Extract the [x, y] coordinate from the center of the cell holding the provided text.  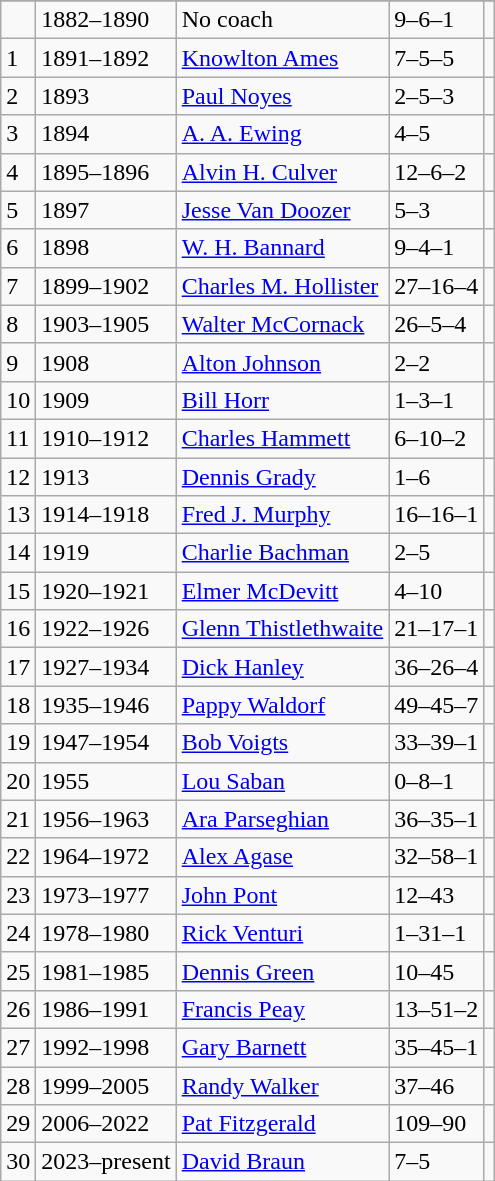
1–3–1 [436, 400]
26–5–4 [436, 324]
28 [18, 1085]
22 [18, 857]
A. A. Ewing [282, 134]
No coach [282, 20]
1973–1977 [106, 895]
49–45–7 [436, 705]
6 [18, 248]
20 [18, 781]
Dick Hanley [282, 667]
30 [18, 1162]
19 [18, 743]
1914–1918 [106, 515]
Lou Saban [282, 781]
10 [18, 400]
1986–1991 [106, 1009]
24 [18, 933]
Gary Barnett [282, 1047]
12–43 [436, 895]
1981–1985 [106, 971]
1891–1892 [106, 58]
2023–present [106, 1162]
Charles Hammett [282, 438]
37–46 [436, 1085]
7–5–5 [436, 58]
1913 [106, 477]
5–3 [436, 210]
17 [18, 667]
Alton Johnson [282, 362]
9 [18, 362]
27 [18, 1047]
1935–1946 [106, 705]
26 [18, 1009]
1882–1890 [106, 20]
Dennis Grady [282, 477]
Rick Venturi [282, 933]
36–35–1 [436, 819]
9–4–1 [436, 248]
Glenn Thistlethwaite [282, 629]
Randy Walker [282, 1085]
8 [18, 324]
2–5–3 [436, 96]
1922–1926 [106, 629]
9–6–1 [436, 20]
10–45 [436, 971]
1 [18, 58]
2–2 [436, 362]
36–26–4 [436, 667]
16–16–1 [436, 515]
1908 [106, 362]
27–16–4 [436, 286]
11 [18, 438]
13 [18, 515]
1898 [106, 248]
4–10 [436, 591]
Bill Horr [282, 400]
15 [18, 591]
0–8–1 [436, 781]
1910–1912 [106, 438]
1897 [106, 210]
4–5 [436, 134]
32–58–1 [436, 857]
2 [18, 96]
1919 [106, 553]
1903–1905 [106, 324]
6–10–2 [436, 438]
1–6 [436, 477]
1–31–1 [436, 933]
Charlie Bachman [282, 553]
John Pont [282, 895]
David Braun [282, 1162]
Dennis Green [282, 971]
21–17–1 [436, 629]
1964–1972 [106, 857]
1978–1980 [106, 933]
Paul Noyes [282, 96]
Alvin H. Culver [282, 172]
1956–1963 [106, 819]
1893 [106, 96]
1947–1954 [106, 743]
2–5 [436, 553]
1999–2005 [106, 1085]
1992–1998 [106, 1047]
13–51–2 [436, 1009]
Charles M. Hollister [282, 286]
33–39–1 [436, 743]
5 [18, 210]
Francis Peay [282, 1009]
2006–2022 [106, 1124]
Jesse Van Doozer [282, 210]
1927–1934 [106, 667]
Fred J. Murphy [282, 515]
4 [18, 172]
14 [18, 553]
7–5 [436, 1162]
16 [18, 629]
Ara Parseghian [282, 819]
W. H. Bannard [282, 248]
1955 [106, 781]
Bob Voigts [282, 743]
3 [18, 134]
1895–1896 [106, 172]
7 [18, 286]
1920–1921 [106, 591]
23 [18, 895]
1909 [106, 400]
21 [18, 819]
1894 [106, 134]
12 [18, 477]
Alex Agase [282, 857]
18 [18, 705]
29 [18, 1124]
Pappy Waldorf [282, 705]
12–6–2 [436, 172]
Knowlton Ames [282, 58]
Walter McCornack [282, 324]
35–45–1 [436, 1047]
109–90 [436, 1124]
Elmer McDevitt [282, 591]
Pat Fitzgerald [282, 1124]
1899–1902 [106, 286]
25 [18, 971]
